For the text-containing cell, return its midpoint in [X, Y] coordinate format. 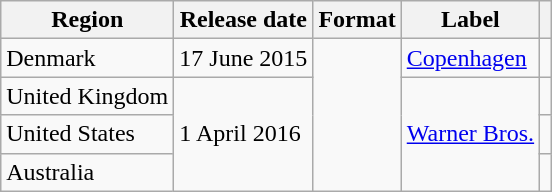
Format [357, 20]
17 June 2015 [244, 58]
Release date [244, 20]
Label [470, 20]
Region [88, 20]
United States [88, 134]
Australia [88, 172]
Warner Bros. [470, 134]
United Kingdom [88, 96]
1 April 2016 [244, 134]
Denmark [88, 58]
Copenhagen [470, 58]
